From the cell containing the given text, extract its center point as [X, Y] coordinate. 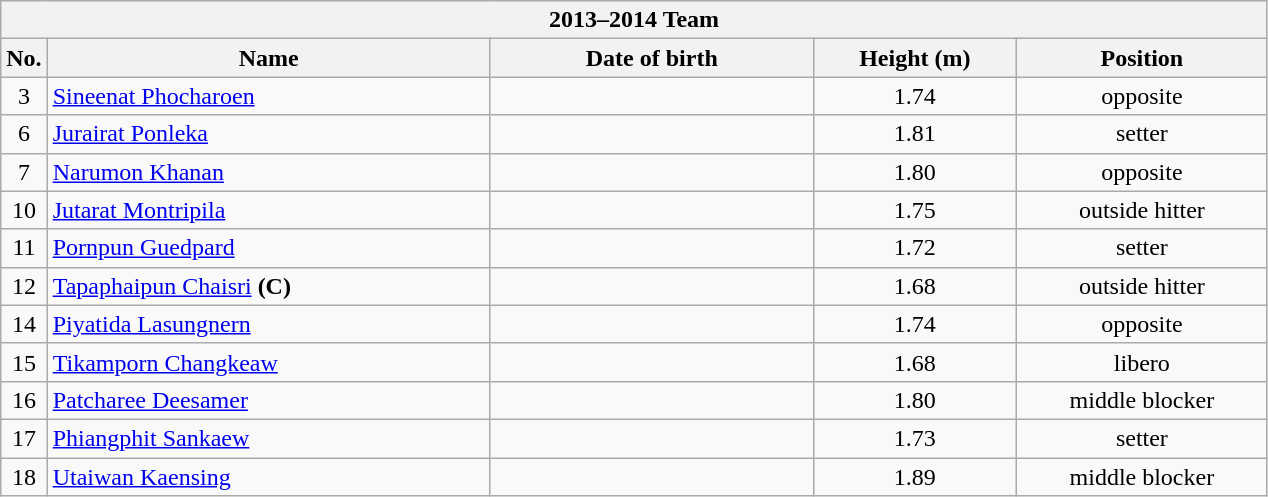
Utaiwan Kaensing [268, 477]
Narumon Khanan [268, 172]
1.81 [914, 134]
Pornpun Guedpard [268, 248]
1.73 [914, 438]
Tapaphaipun Chaisri (C) [268, 286]
18 [24, 477]
17 [24, 438]
Piyatida Lasungnern [268, 324]
Name [268, 58]
11 [24, 248]
Jutarat Montripila [268, 210]
1.75 [914, 210]
Jurairat Ponleka [268, 134]
12 [24, 286]
6 [24, 134]
Tikamporn Changkeaw [268, 362]
3 [24, 96]
Date of birth [652, 58]
14 [24, 324]
No. [24, 58]
libero [1142, 362]
Position [1142, 58]
1.72 [914, 248]
Sineenat Phocharoen [268, 96]
2013–2014 Team [634, 20]
16 [24, 400]
15 [24, 362]
Patcharee Deesamer [268, 400]
1.89 [914, 477]
Height (m) [914, 58]
Phiangphit Sankaew [268, 438]
7 [24, 172]
10 [24, 210]
